Pinpoint the cell where the given text exists, returning its [X, Y] midpoint coordinate. 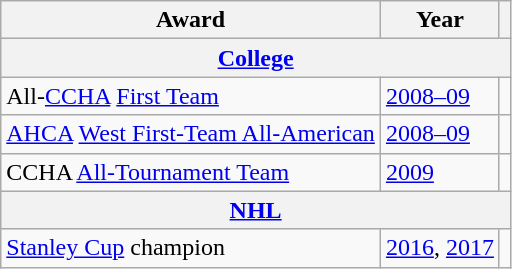
2016, 2017 [440, 248]
Year [440, 20]
Award [191, 20]
AHCA West First-Team All-American [191, 134]
Stanley Cup champion [191, 248]
All-CCHA First Team [191, 96]
2009 [440, 172]
NHL [256, 210]
College [256, 58]
CCHA All-Tournament Team [191, 172]
